Identify which cell holds the provided text, then report its [X, Y] central coordinate. 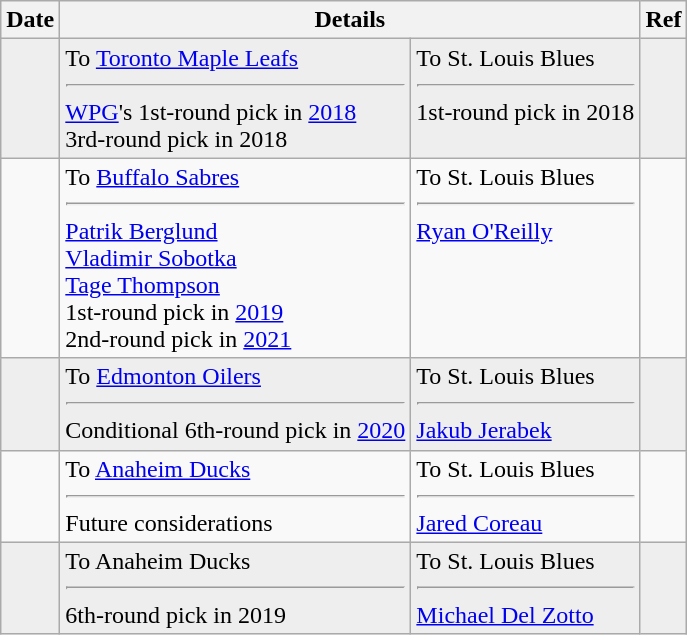
To St. Louis BluesRyan O'Reilly [526, 258]
To Anaheim Ducks6th-round pick in 2019 [236, 588]
To Anaheim DucksFuture considerations [236, 496]
To Toronto Maple LeafsWPG's 1st-round pick in 20183rd-round pick in 2018 [236, 98]
To St. Louis BluesJared Coreau [526, 496]
To Buffalo SabresPatrik BerglundVladimir SobotkaTage Thompson1st-round pick in 20192nd-round pick in 2021 [236, 258]
To St. Louis Blues1st-round pick in 2018 [526, 98]
To St. Louis BluesMichael Del Zotto [526, 588]
To St. Louis BluesJakub Jerabek [526, 404]
To Edmonton OilersConditional 6th-round pick in 2020 [236, 404]
Details [350, 20]
Ref [664, 20]
Date [30, 20]
